Pinpoint the cell where the given text exists, returning its (X, Y) midpoint coordinate. 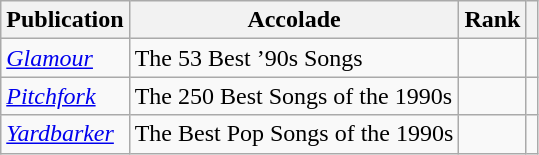
The Best Pop Songs of the 1990s (294, 134)
Pitchfork (65, 96)
Accolade (294, 20)
The 250 Best Songs of the 1990s (294, 96)
Publication (65, 20)
Glamour (65, 58)
Yardbarker (65, 134)
Rank (492, 20)
The 53 Best ’90s Songs (294, 58)
